Output the [x, y] coordinate of the center of the cell containing the given text.  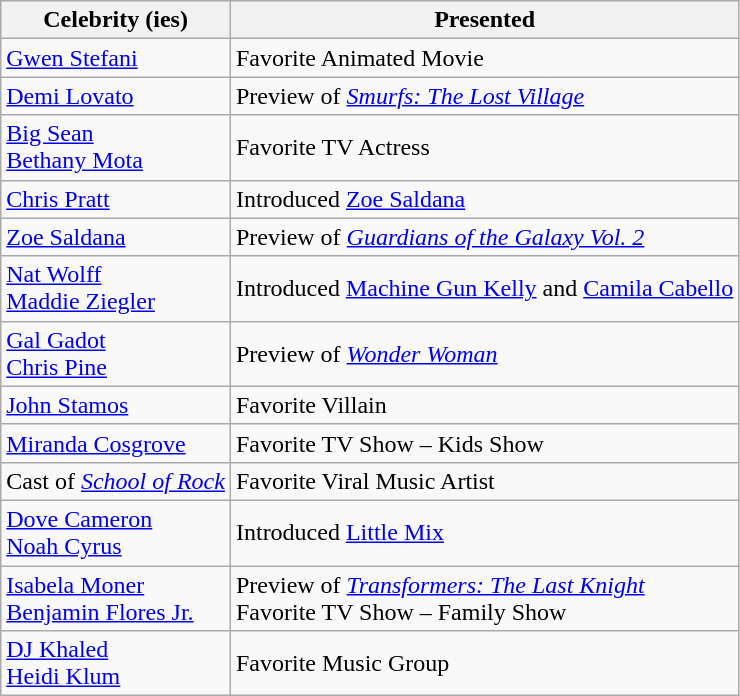
Preview of Wonder Woman [484, 354]
Isabela MonerBenjamin Flores Jr. [116, 598]
Nat WolffMaddie Ziegler [116, 288]
Introduced Machine Gun Kelly and Camila Cabello [484, 288]
Gal GadotChris Pine [116, 354]
Celebrity (ies) [116, 20]
Gwen Stefani [116, 58]
Dove CameronNoah Cyrus [116, 532]
Introduced Zoe Saldana [484, 199]
John Stamos [116, 405]
Favorite TV Actress [484, 148]
Presented [484, 20]
Chris Pratt [116, 199]
Introduced Little Mix [484, 532]
Preview of Guardians of the Galaxy Vol. 2 [484, 237]
Cast of School of Rock [116, 481]
Miranda Cosgrove [116, 443]
DJ KhaledHeidi Klum [116, 664]
Favorite Viral Music Artist [484, 481]
Favorite Animated Movie [484, 58]
Big SeanBethany Mota [116, 148]
Zoe Saldana [116, 237]
Preview of Transformers: The Last KnightFavorite TV Show – Family Show [484, 598]
Preview of Smurfs: The Lost Village [484, 96]
Favorite Music Group [484, 664]
Favorite TV Show – Kids Show [484, 443]
Favorite Villain [484, 405]
Demi Lovato [116, 96]
